Find where the given text appears and provide that cell's center as [X, Y] coordinate. 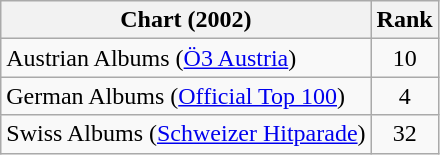
Chart (2002) [186, 20]
4 [404, 96]
Rank [404, 20]
German Albums (Official Top 100) [186, 96]
Austrian Albums (Ö3 Austria) [186, 58]
10 [404, 58]
32 [404, 134]
Swiss Albums (Schweizer Hitparade) [186, 134]
